Identify which cell holds the provided text, then report its [x, y] central coordinate. 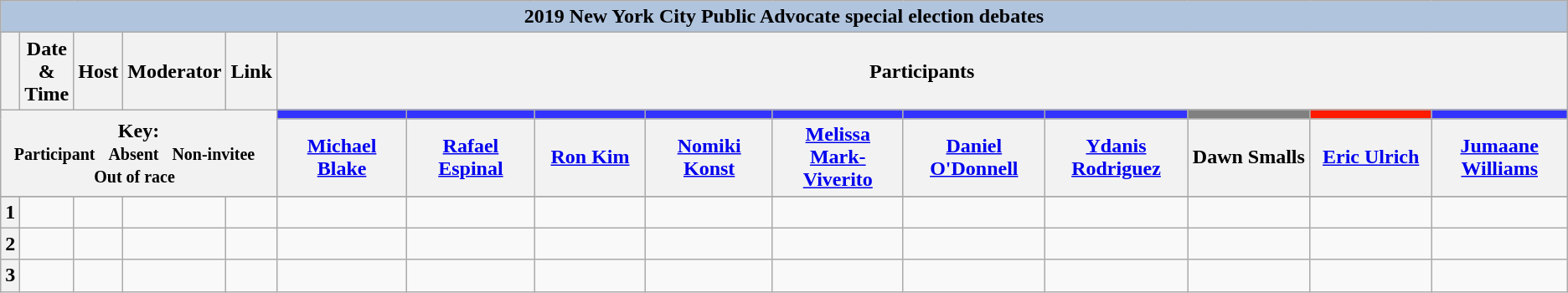
Ron Kim [590, 157]
Daniel O'Donnell [973, 157]
2 [10, 244]
Link [251, 71]
2019 New York City Public Advocate special election debates [784, 17]
3 [10, 275]
Eric Ulrich [1370, 157]
Key: Participant Absent Non-invitee Out of race [139, 152]
Jumaane Williams [1499, 157]
Melissa Mark-Viverito [838, 157]
Date & Time [47, 71]
Nomiki Konst [709, 157]
Ydanis Rodriguez [1116, 157]
1 [10, 212]
Moderator [174, 71]
Host [99, 71]
Rafael Espinal [471, 157]
Michael Blake [342, 157]
Participants [921, 71]
Dawn Smalls [1250, 157]
